Pinpoint the cell where the given text exists, returning its [X, Y] midpoint coordinate. 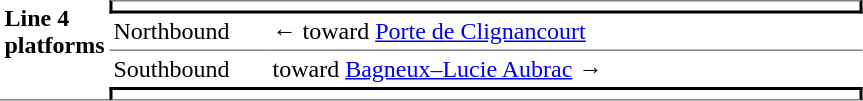
← toward Porte de Clignancourt [565, 33]
Northbound [188, 33]
toward Bagneux–Lucie Aubrac → [565, 69]
Line 4 platforms [54, 50]
Southbound [188, 69]
